For the text-containing cell, return its midpoint in [x, y] coordinate format. 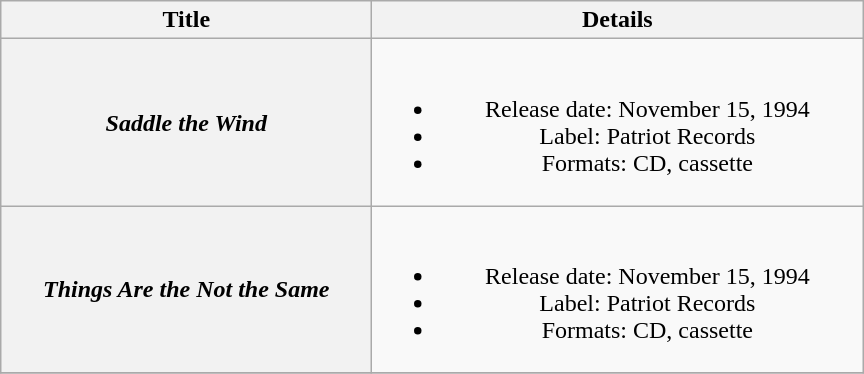
Things Are the Not the Same [186, 290]
Title [186, 20]
Saddle the Wind [186, 122]
Details [618, 20]
